Provide the [X, Y] coordinate of the cell's center where the given text is located.  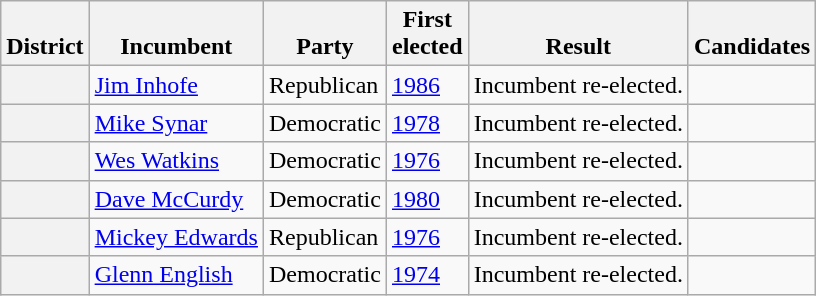
1978 [427, 123]
Candidates [752, 34]
Firstelected [427, 34]
1980 [427, 199]
Wes Watkins [176, 161]
1974 [427, 275]
Result [578, 34]
1986 [427, 85]
Jim Inhofe [176, 85]
Mickey Edwards [176, 237]
Party [324, 34]
Dave McCurdy [176, 199]
Glenn English [176, 275]
District [45, 34]
Incumbent [176, 34]
Mike Synar [176, 123]
